Extract the (X, Y) coordinate from the center of the cell holding the provided text.  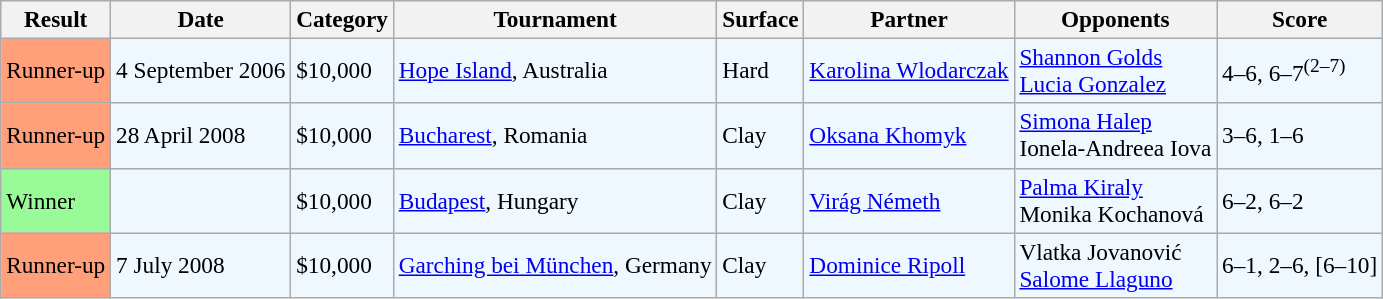
Hope Island, Australia (555, 70)
Date (201, 19)
7 July 2008 (201, 264)
3–6, 1–6 (1300, 136)
Surface (760, 19)
Palma Kiraly Monika Kochanová (1116, 200)
4 September 2006 (201, 70)
Oksana Khomyk (909, 136)
Partner (909, 19)
28 April 2008 (201, 136)
Dominice Ripoll (909, 264)
6–1, 2–6, [6–10] (1300, 264)
Opponents (1116, 19)
Karolina Wlodarczak (909, 70)
Vlatka Jovanović Salome Llaguno (1116, 264)
Winner (56, 200)
Tournament (555, 19)
Result (56, 19)
Bucharest, Romania (555, 136)
Budapest, Hungary (555, 200)
Virág Németh (909, 200)
6–2, 6–2 (1300, 200)
Category (342, 19)
Simona Halep Ionela-Andreea Iova (1116, 136)
Garching bei München, Germany (555, 264)
Hard (760, 70)
4–6, 6–7(2–7) (1300, 70)
Shannon Golds Lucia Gonzalez (1116, 70)
Score (1300, 19)
